Return the (X, Y) coordinate for the center point of the cell that contains the specified text.  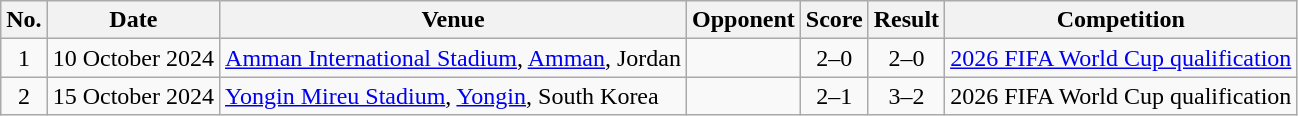
Amman International Stadium, Amman, Jordan (454, 58)
Competition (1121, 20)
Result (906, 20)
3–2 (906, 96)
Yongin Mireu Stadium, Yongin, South Korea (454, 96)
Date (133, 20)
15 October 2024 (133, 96)
1 (24, 58)
Score (834, 20)
10 October 2024 (133, 58)
2 (24, 96)
Opponent (744, 20)
Venue (454, 20)
No. (24, 20)
2–1 (834, 96)
